For the text-containing cell, return its midpoint in [X, Y] coordinate format. 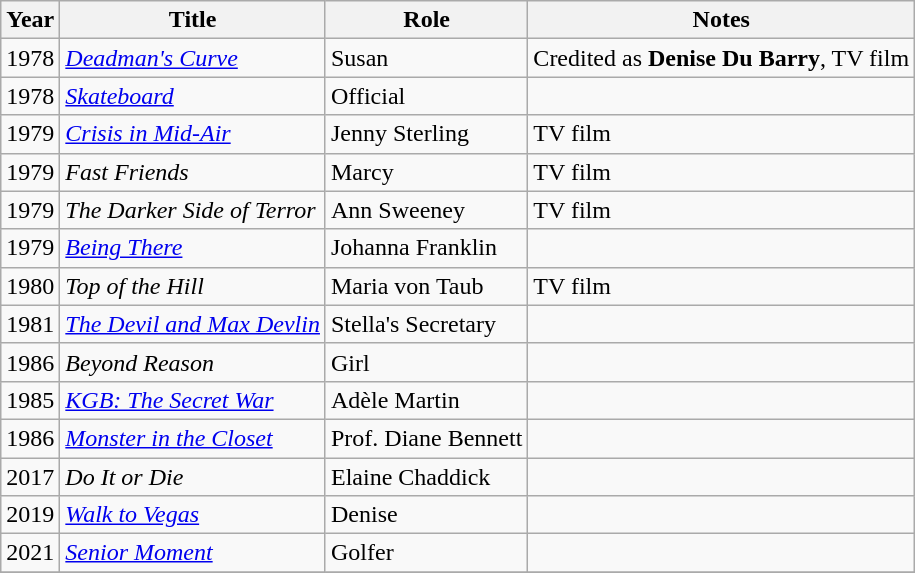
1981 [30, 324]
Credited as Denise Du Barry, TV film [722, 58]
Top of the Hill [193, 286]
Elaine Chaddick [426, 477]
1980 [30, 286]
Walk to Vegas [193, 515]
Beyond Reason [193, 362]
Skateboard [193, 96]
KGB: The Secret War [193, 400]
Stella's Secretary [426, 324]
Being There [193, 248]
Girl [426, 362]
2019 [30, 515]
2017 [30, 477]
Jenny Sterling [426, 134]
Susan [426, 58]
Adèle Martin [426, 400]
Title [193, 20]
Prof. Diane Bennett [426, 438]
Denise [426, 515]
The Darker Side of Terror [193, 210]
Crisis in Mid-Air [193, 134]
Johanna Franklin [426, 248]
Notes [722, 20]
2021 [30, 553]
Monster in the Closet [193, 438]
Deadman's Curve [193, 58]
Do It or Die [193, 477]
1985 [30, 400]
Official [426, 96]
Golfer [426, 553]
Maria von Taub [426, 286]
The Devil and Max Devlin [193, 324]
Ann Sweeney [426, 210]
Senior Moment [193, 553]
Year [30, 20]
Fast Friends [193, 172]
Marcy [426, 172]
Role [426, 20]
